Extract the (X, Y) coordinate from the center of the cell holding the provided text.  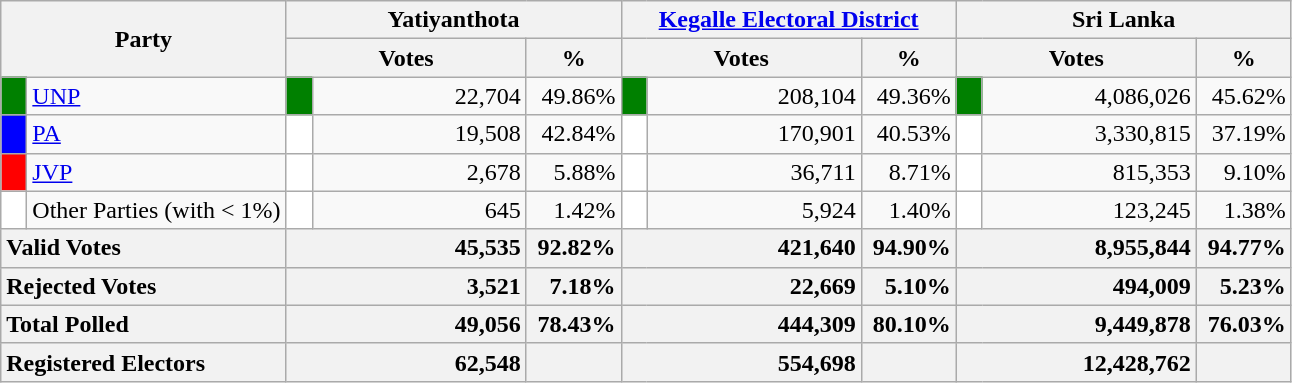
3,521 (406, 286)
444,309 (741, 324)
Rejected Votes (144, 286)
62,548 (406, 362)
5.10% (908, 286)
19,508 (419, 134)
554,698 (741, 362)
9,449,878 (1076, 324)
36,711 (754, 172)
5.23% (1244, 286)
Registered Electors (144, 362)
Other Parties (with < 1%) (156, 210)
78.43% (574, 324)
5.88% (574, 172)
2,678 (419, 172)
421,640 (741, 248)
Sri Lanka (1124, 20)
40.53% (908, 134)
494,009 (1076, 286)
80.10% (908, 324)
3,330,815 (1089, 134)
76.03% (1244, 324)
92.82% (574, 248)
5,924 (754, 210)
208,104 (754, 96)
123,245 (1089, 210)
7.18% (574, 286)
42.84% (574, 134)
94.90% (908, 248)
Valid Votes (144, 248)
49.86% (574, 96)
1.42% (574, 210)
45,535 (406, 248)
Party (144, 39)
Total Polled (144, 324)
8,955,844 (1076, 248)
815,353 (1089, 172)
170,901 (754, 134)
37.19% (1244, 134)
49,056 (406, 324)
1.38% (1244, 210)
94.77% (1244, 248)
1.40% (908, 210)
Kegalle Electoral District (788, 20)
12,428,762 (1076, 362)
UNP (156, 96)
Yatiyanthota (454, 20)
645 (419, 210)
JVP (156, 172)
9.10% (1244, 172)
22,669 (741, 286)
49.36% (908, 96)
4,086,026 (1089, 96)
PA (156, 134)
45.62% (1244, 96)
22,704 (419, 96)
8.71% (908, 172)
